Scan for the cell matching the given text and deliver its (x, y) coordinate at center. 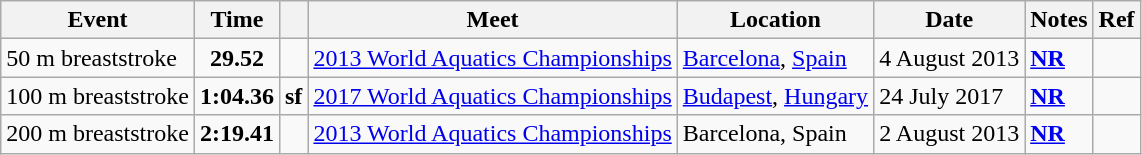
Budapest, Hungary (775, 96)
2 August 2013 (950, 134)
1:04.36 (236, 96)
sf (293, 96)
4 August 2013 (950, 58)
Date (950, 20)
24 July 2017 (950, 96)
2017 World Aquatics Championships (492, 96)
Time (236, 20)
200 m breaststroke (98, 134)
50 m breaststroke (98, 58)
2:19.41 (236, 134)
Event (98, 20)
Ref (1116, 20)
Notes (1059, 20)
29.52 (236, 58)
Meet (492, 20)
100 m breaststroke (98, 96)
Location (775, 20)
